Detect which cell encompasses the target text, then output its (X, Y) center coordinate. 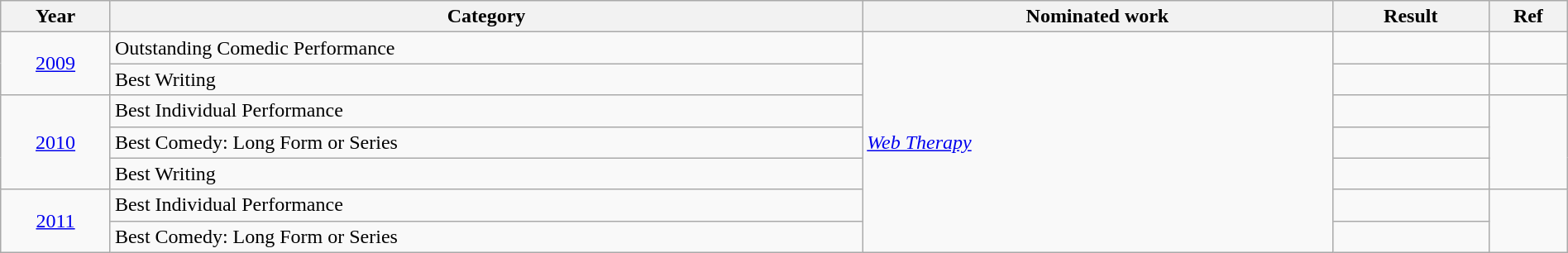
Ref (1528, 17)
Outstanding Comedic Performance (486, 48)
Year (56, 17)
2009 (56, 64)
2011 (56, 221)
Category (486, 17)
2010 (56, 142)
Web Therapy (1097, 142)
Nominated work (1097, 17)
Result (1411, 17)
